Pinpoint the cell where the given text exists, returning its (x, y) midpoint coordinate. 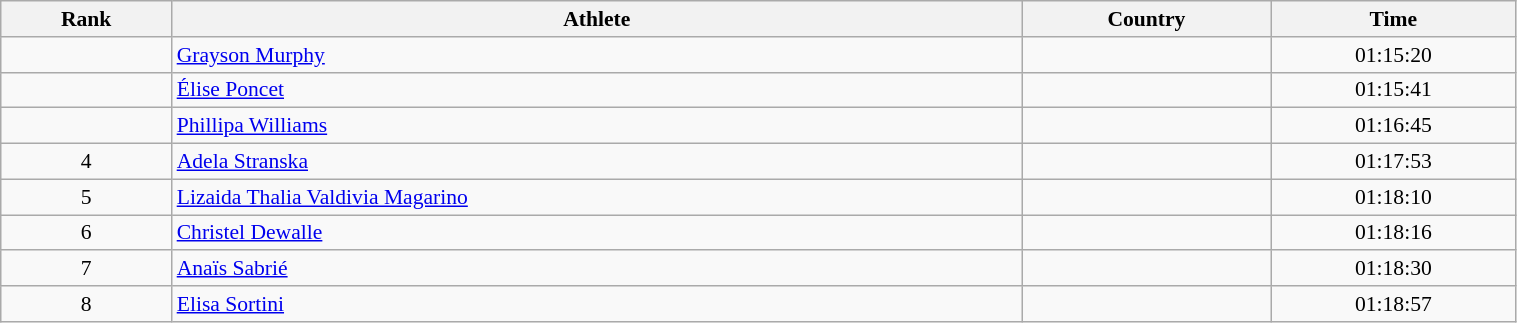
01:15:20 (1394, 55)
Élise Poncet (597, 90)
01:18:30 (1394, 269)
01:16:45 (1394, 126)
01:18:16 (1394, 233)
Adela Stranska (597, 162)
Anaïs Sabrié (597, 269)
Grayson Murphy (597, 55)
Athlete (597, 19)
01:18:10 (1394, 197)
Phillipa Williams (597, 126)
Country (1146, 19)
5 (86, 197)
8 (86, 304)
01:18:57 (1394, 304)
Elisa Sortini (597, 304)
Christel Dewalle (597, 233)
01:15:41 (1394, 90)
7 (86, 269)
Rank (86, 19)
Time (1394, 19)
Lizaida Thalia Valdivia Magarino (597, 197)
4 (86, 162)
01:17:53 (1394, 162)
6 (86, 233)
